Return the (x, y) coordinate for the center point of the cell that contains the specified text.  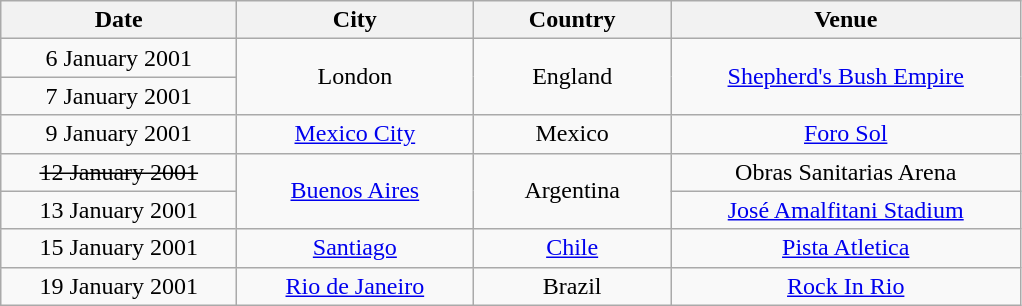
Venue (846, 20)
City (355, 20)
Rio de Janeiro (355, 286)
London (355, 77)
15 January 2001 (119, 248)
Brazil (572, 286)
England (572, 77)
12 January 2001 (119, 172)
Chile (572, 248)
7 January 2001 (119, 96)
Obras Sanitarias Arena (846, 172)
Pista Atletica (846, 248)
Rock In Rio (846, 286)
13 January 2001 (119, 210)
Mexico City (355, 134)
Argentina (572, 191)
Date (119, 20)
6 January 2001 (119, 58)
José Amalfitani Stadium (846, 210)
19 January 2001 (119, 286)
Foro Sol (846, 134)
Mexico (572, 134)
9 January 2001 (119, 134)
Country (572, 20)
Buenos Aires (355, 191)
Santiago (355, 248)
Shepherd's Bush Empire (846, 77)
